Locate the cell with the specified text and output its [X, Y] center coordinate. 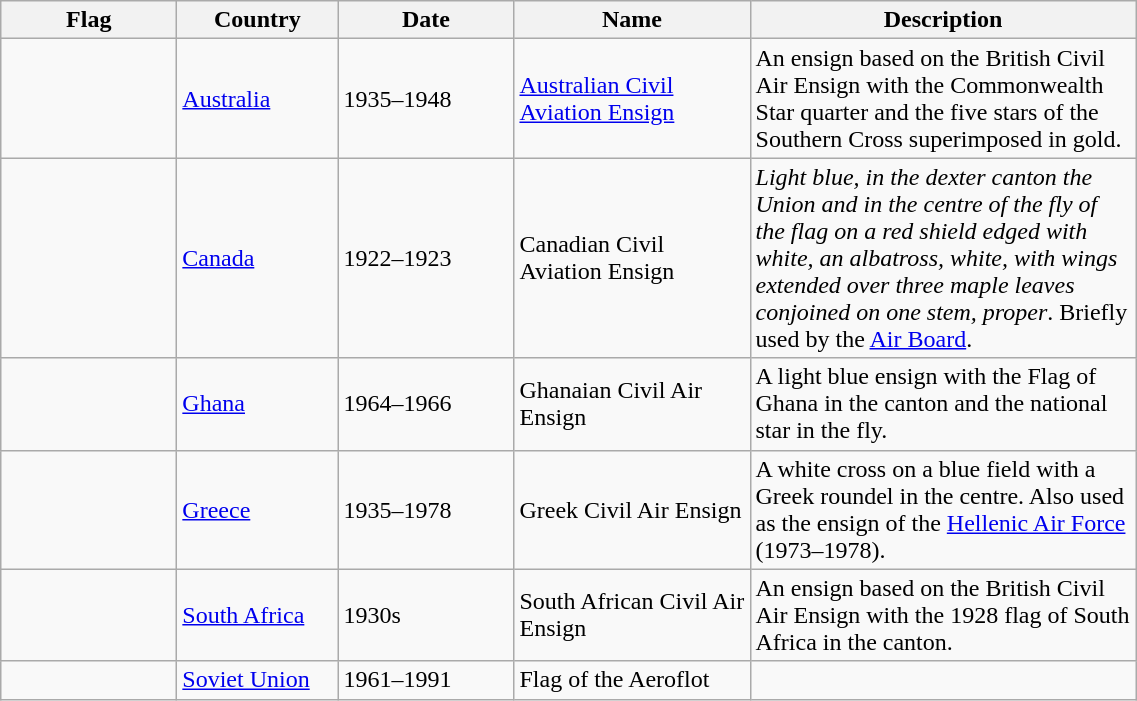
Ghana [258, 404]
1922–1923 [426, 258]
1930s [426, 615]
Date [426, 20]
1935–1978 [426, 510]
An ensign based on the British Civil Air Ensign with the Commonwealth Star quarter and the five stars of the Southern Cross superimposed in gold. [943, 98]
An ensign based on the British Civil Air Ensign with the 1928 flag of South Africa in the canton. [943, 615]
Soviet Union [258, 680]
Australian Civil Aviation Ensign [632, 98]
Canada [258, 258]
A light blue ensign with the Flag of Ghana in the canton and the national star in the fly. [943, 404]
Australia [258, 98]
1935–1948 [426, 98]
Ghanaian Civil Air Ensign [632, 404]
Description [943, 20]
South Africa [258, 615]
Canadian Civil Aviation Ensign [632, 258]
Greek Civil Air Ensign [632, 510]
South African Civil Air Ensign [632, 615]
1964–1966 [426, 404]
Flag of the Aeroflot [632, 680]
1961–1991 [426, 680]
Flag [89, 20]
Country [258, 20]
Greece [258, 510]
A white cross on a blue field with a Greek roundel in the centre. Also used as the ensign of the Hellenic Air Force (1973–1978). [943, 510]
Name [632, 20]
